Capture the cell that displays the provided text and extract its (X, Y) central coordinate. 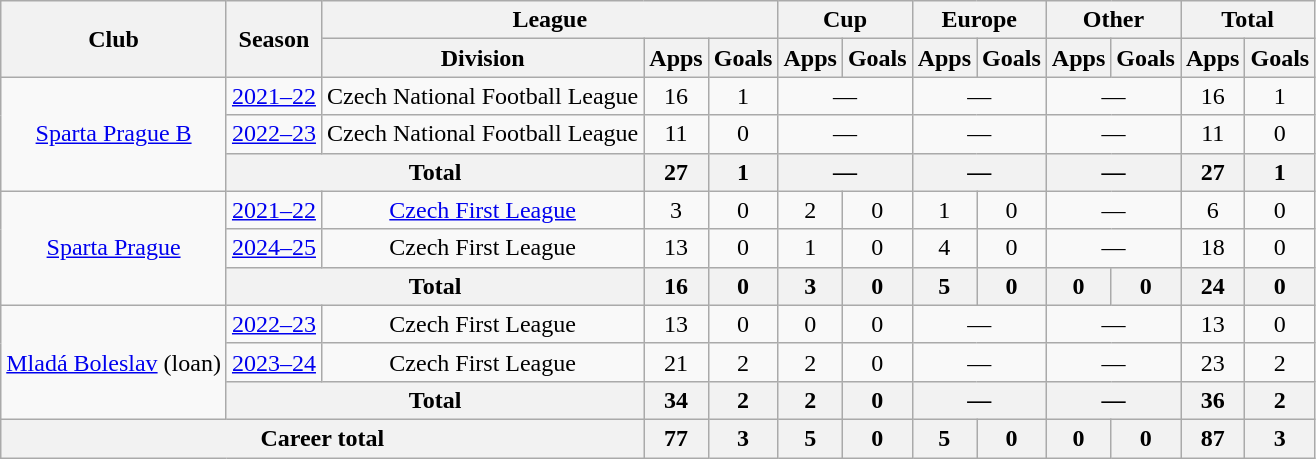
21 (676, 362)
Sparta Prague (114, 248)
League (549, 20)
Cup (845, 20)
4 (944, 248)
36 (1212, 400)
Season (274, 39)
Career total (322, 438)
23 (1212, 362)
Mladá Boleslav (loan) (114, 362)
6 (1212, 210)
34 (676, 400)
2023–24 (274, 362)
87 (1212, 438)
24 (1212, 286)
18 (1212, 248)
Division (482, 58)
Club (114, 39)
Sparta Prague B (114, 134)
Other (1113, 20)
Europe (979, 20)
2024–25 (274, 248)
77 (676, 438)
